Scan for the cell matching the given text and deliver its [X, Y] coordinate at center. 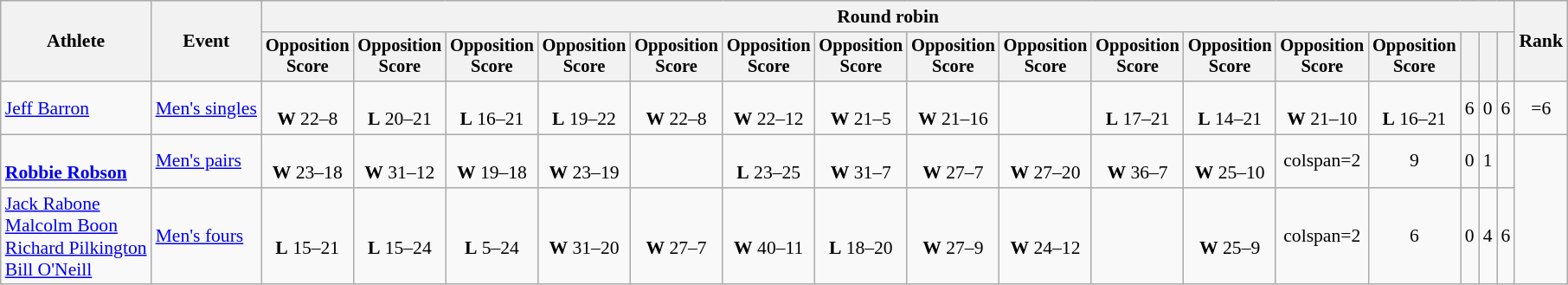
4 [1488, 236]
L 19–22 [585, 107]
W 21–16 [954, 107]
W 31–7 [860, 161]
Robbie Robson [76, 161]
Jack RaboneMalcolm BoonRichard PilkingtonBill O'Neill [76, 236]
L 5–24 [492, 236]
Athlete [76, 42]
L 18–20 [860, 236]
W 25–9 [1231, 236]
L 23–25 [768, 161]
W 23–18 [308, 161]
W 31–12 [400, 161]
W 22–12 [768, 107]
W 21–5 [860, 107]
Men's fours [206, 236]
W 31–20 [585, 236]
=6 [1540, 107]
L 17–21 [1137, 107]
Event [206, 42]
L 20–21 [400, 107]
W 23–19 [585, 161]
W 21–10 [1322, 107]
W 40–11 [768, 236]
W 27–9 [954, 236]
L 14–21 [1231, 107]
W 24–12 [1045, 236]
Men's singles [206, 107]
Rank [1540, 42]
Men's pairs [206, 161]
Round robin [888, 16]
W 25–10 [1231, 161]
1 [1488, 161]
9 [1414, 161]
L 15–24 [400, 236]
L 15–21 [308, 236]
W 27–20 [1045, 161]
W 36–7 [1137, 161]
Jeff Barron [76, 107]
W 19–18 [492, 161]
